Pinpoint the cell where the given text exists, returning its [x, y] midpoint coordinate. 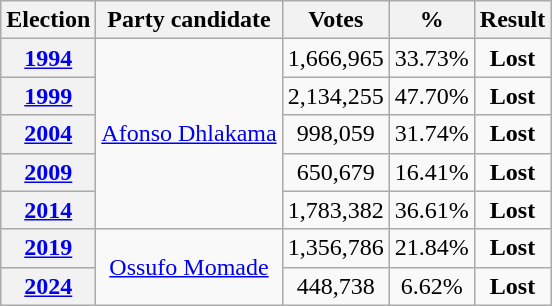
33.73% [432, 58]
Party candidate [189, 20]
2024 [48, 286]
16.41% [432, 172]
21.84% [432, 248]
Votes [336, 20]
36.61% [432, 210]
2,134,255 [336, 96]
1994 [48, 58]
2004 [48, 134]
% [432, 20]
Result [512, 20]
6.62% [432, 286]
448,738 [336, 286]
Election [48, 20]
31.74% [432, 134]
1,666,965 [336, 58]
1,356,786 [336, 248]
2019 [48, 248]
Afonso Dhlakama [189, 134]
650,679 [336, 172]
2014 [48, 210]
1,783,382 [336, 210]
Ossufo Momade [189, 267]
1999 [48, 96]
998,059 [336, 134]
47.70% [432, 96]
2009 [48, 172]
